From the cell containing the given text, extract its center point as [x, y] coordinate. 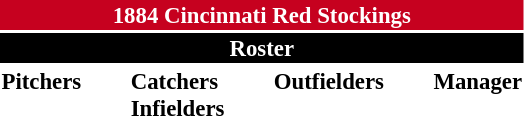
Roster [262, 48]
1884 Cincinnati Red Stockings [262, 15]
